Output the [X, Y] coordinate of the center of the cell containing the given text.  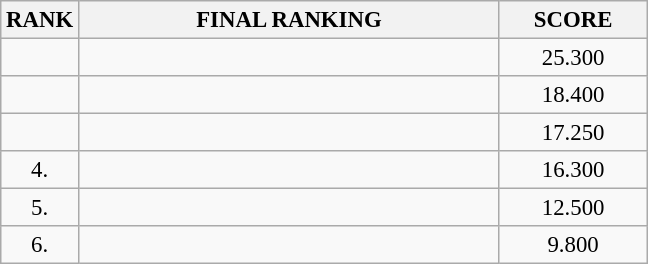
4. [40, 170]
18.400 [572, 95]
16.300 [572, 170]
12.500 [572, 208]
9.800 [572, 245]
17.250 [572, 133]
SCORE [572, 20]
RANK [40, 20]
6. [40, 245]
5. [40, 208]
25.300 [572, 58]
FINAL RANKING [288, 20]
